Locate the cell with the specified text and output its (X, Y) center coordinate. 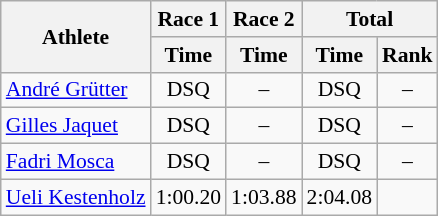
2:04.08 (340, 197)
Rank (408, 55)
Race 2 (264, 19)
Total (370, 19)
Race 1 (188, 19)
Athlete (76, 36)
André Grütter (76, 90)
Gilles Jaquet (76, 126)
Ueli Kestenholz (76, 197)
1:00.20 (188, 197)
1:03.88 (264, 197)
Fadri Mosca (76, 162)
